Pinpoint the cell where the given text exists, returning its (X, Y) midpoint coordinate. 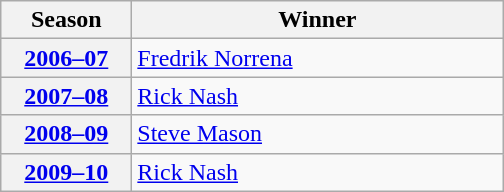
Winner (318, 20)
Steve Mason (318, 134)
2008–09 (66, 134)
Fredrik Norrena (318, 58)
Season (66, 20)
2009–10 (66, 172)
2006–07 (66, 58)
2007–08 (66, 96)
